Provide the (X, Y) coordinate of the cell's center where the given text is located.  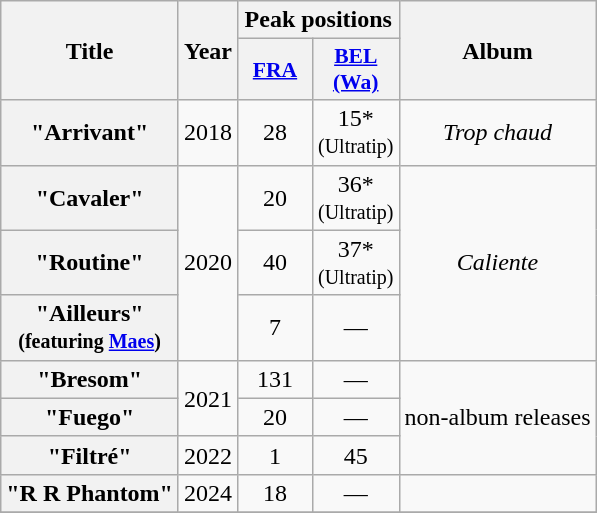
"Cavaler" (90, 198)
131 (276, 379)
2022 (208, 455)
Year (208, 50)
Peak positions (318, 20)
"Bresom" (90, 379)
Album (498, 50)
"Filtré" (90, 455)
45 (356, 455)
18 (276, 493)
1 (276, 455)
15*(Ultratip) (356, 132)
Title (90, 50)
"Fuego" (90, 417)
2018 (208, 132)
2020 (208, 262)
Trop chaud (498, 132)
"Ailleurs"(featuring Maes) (90, 328)
non-album releases (498, 417)
2021 (208, 398)
"Arrivant" (90, 132)
BEL(Wa) (356, 70)
"R R Phantom" (90, 493)
37*(Ultratip) (356, 262)
40 (276, 262)
FRA (276, 70)
28 (276, 132)
36*(Ultratip) (356, 198)
Caliente (498, 262)
"Routine" (90, 262)
2024 (208, 493)
7 (276, 328)
